Provide the [X, Y] coordinate of the cell's center where the given text is located.  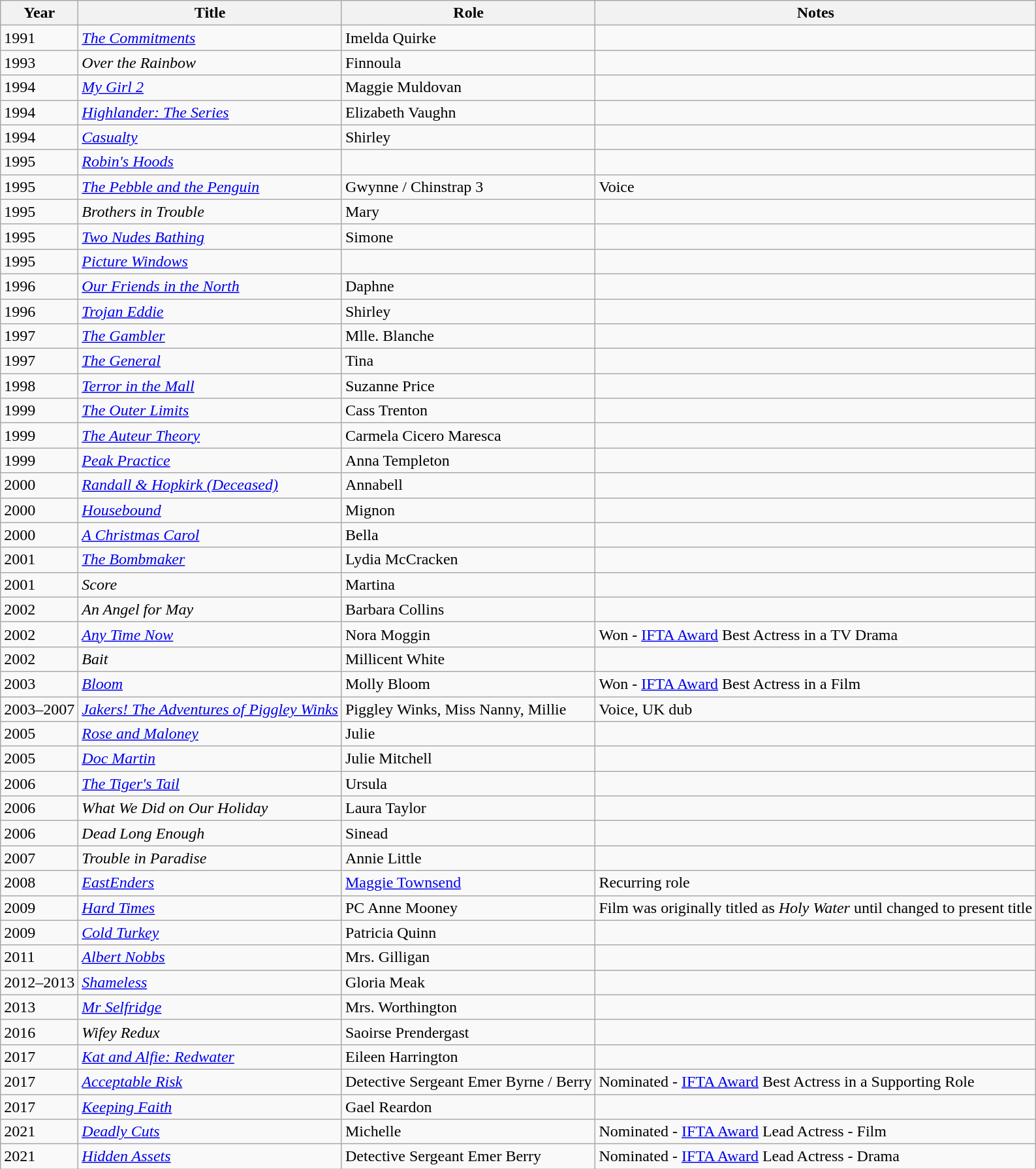
Imelda Quirke [468, 38]
Carmela Cicero Maresca [468, 436]
Voice, UK dub [816, 709]
Lydia McCracken [468, 560]
The General [210, 361]
PC Anne Mooney [468, 908]
Ursula [468, 784]
Recurring role [816, 883]
2012–2013 [39, 982]
Acceptable Risk [210, 1081]
2011 [39, 957]
Jakers! The Adventures of Piggley Winks [210, 709]
1998 [39, 386]
Nominated - IFTA Award Lead Actress - Drama [816, 1157]
Cold Turkey [210, 933]
Over the Rainbow [210, 63]
Won - IFTA Award Best Actress in a TV Drama [816, 634]
2003 [39, 684]
Bait [210, 659]
Nominated - IFTA Award Best Actress in a Supporting Role [816, 1081]
Mrs. Gilligan [468, 957]
Barbara Collins [468, 609]
Anna Templeton [468, 460]
Kat and Alfie: Redwater [210, 1057]
Albert Nobbs [210, 957]
Voice [816, 187]
Hidden Assets [210, 1157]
Two Nudes Bathing [210, 236]
Millicent White [468, 659]
Trouble in Paradise [210, 858]
Film was originally titled as Holy Water until changed to present title [816, 908]
The Bombmaker [210, 560]
Molly Bloom [468, 684]
Wifey Redux [210, 1032]
1993 [39, 63]
Role [468, 13]
Housebound [210, 510]
Bella [468, 535]
The Commitments [210, 38]
Annabell [468, 485]
Detective Sergeant Emer Byrne / Berry [468, 1081]
Mrs. Worthington [468, 1007]
My Girl 2 [210, 88]
Keeping Faith [210, 1107]
Mary [468, 212]
Sinead [468, 833]
Martina [468, 584]
Bloom [210, 684]
The Outer Limits [210, 411]
Mr Selfridge [210, 1007]
Peak Practice [210, 460]
The Gambler [210, 336]
Julie [468, 734]
Gael Reardon [468, 1107]
Elizabeth Vaughn [468, 112]
Picture Windows [210, 261]
EastEnders [210, 883]
Nora Moggin [468, 634]
1991 [39, 38]
Randall & Hopkirk (Deceased) [210, 485]
2016 [39, 1032]
Title [210, 13]
Gloria Meak [468, 982]
2008 [39, 883]
Brothers in Trouble [210, 212]
Detective Sergeant Emer Berry [468, 1157]
Maggie Townsend [468, 883]
Any Time Now [210, 634]
Patricia Quinn [468, 933]
Saoirse Prendergast [468, 1032]
Tina [468, 361]
Mlle. Blanche [468, 336]
Mignon [468, 510]
Finnoula [468, 63]
A Christmas Carol [210, 535]
Eileen Harrington [468, 1057]
Won - IFTA Award Best Actress in a Film [816, 684]
Laura Taylor [468, 809]
Robin's Hoods [210, 162]
Julie Mitchell [468, 759]
Terror in the Mall [210, 386]
Piggley Winks, Miss Nanny, Millie [468, 709]
The Pebble and the Penguin [210, 187]
The Auteur Theory [210, 436]
Trojan Eddie [210, 312]
Gwynne / Chinstrap 3 [468, 187]
Casualty [210, 137]
The Tiger's Tail [210, 784]
Dead Long Enough [210, 833]
Daphne [468, 286]
2007 [39, 858]
Suzanne Price [468, 386]
Score [210, 584]
2003–2007 [39, 709]
An Angel for May [210, 609]
Deadly Cuts [210, 1132]
Nominated - IFTA Award Lead Actress - Film [816, 1132]
Our Friends in the North [210, 286]
Maggie Muldovan [468, 88]
Notes [816, 13]
Hard Times [210, 908]
Annie Little [468, 858]
Shameless [210, 982]
Michelle [468, 1132]
Year [39, 13]
Rose and Maloney [210, 734]
What We Did on Our Holiday [210, 809]
Cass Trenton [468, 411]
Highlander: The Series [210, 112]
Simone [468, 236]
2013 [39, 1007]
Doc Martin [210, 759]
